Identify which cell holds the provided text, then report its [x, y] central coordinate. 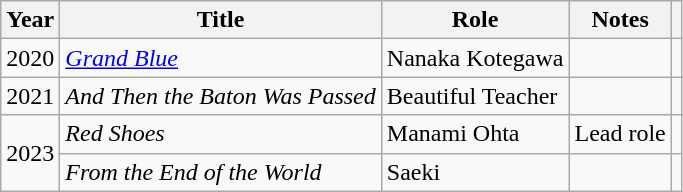
Title [220, 20]
Nanaka Kotegawa [475, 58]
Year [30, 20]
Manami Ohta [475, 134]
From the End of the World [220, 172]
Role [475, 20]
2021 [30, 96]
Notes [620, 20]
2020 [30, 58]
Beautiful Teacher [475, 96]
Red Shoes [220, 134]
Grand Blue [220, 58]
Lead role [620, 134]
Saeki [475, 172]
And Then the Baton Was Passed [220, 96]
2023 [30, 153]
